From the cell containing the given text, extract its center point as [X, Y] coordinate. 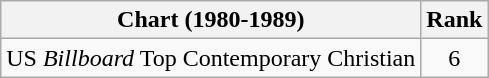
Rank [454, 20]
6 [454, 58]
Chart (1980-1989) [211, 20]
US Billboard Top Contemporary Christian [211, 58]
